Return the (x, y) coordinate for the center point of the cell that contains the specified text.  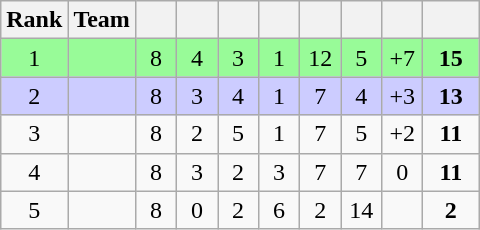
+7 (402, 58)
+2 (402, 134)
15 (451, 58)
+3 (402, 96)
12 (320, 58)
Team (102, 20)
14 (362, 210)
6 (280, 210)
13 (451, 96)
Rank (34, 20)
